Scan for the cell matching the given text and deliver its [X, Y] coordinate at center. 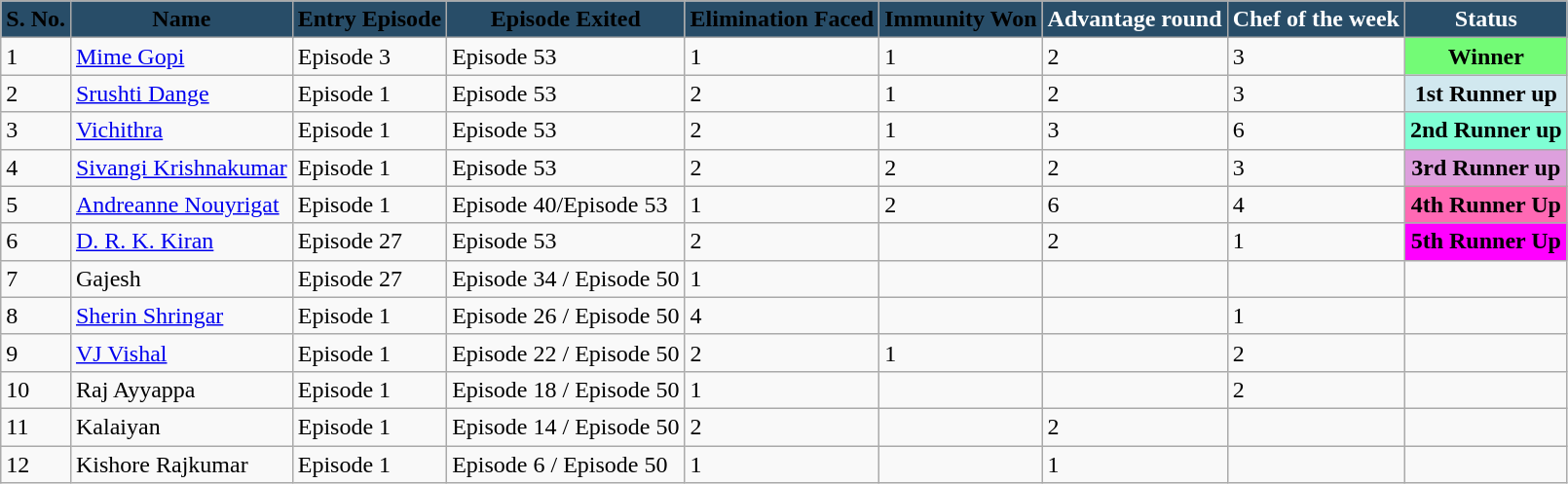
Episode 40/Episode 53 [566, 205]
Episode 6 / Episode 50 [566, 465]
Episode 14 / Episode 50 [566, 427]
Mime Gopi [181, 56]
Raj Ayyappa [181, 390]
2nd Runner up [1486, 130]
S. No. [36, 19]
8 [36, 316]
Kalaiyan [181, 427]
Kishore Rajkumar [181, 465]
10 [36, 390]
VJ Vishal [181, 353]
Status [1486, 19]
3rd Runner up [1486, 168]
4th Runner Up [1486, 205]
Chef of the week [1316, 19]
9 [36, 353]
Episode 22 / Episode 50 [566, 353]
Winner [1486, 56]
5 [36, 205]
D. R. K. Kiran [181, 242]
12 [36, 465]
7 [36, 279]
Name [181, 19]
Entry Episode [369, 19]
Vichithra [181, 130]
Episode Exited [566, 19]
Advantage round [1135, 19]
Andreanne Nouyrigat [181, 205]
Episode 18 / Episode 50 [566, 390]
Elimination Faced [782, 19]
Episode 3 [369, 56]
5th Runner Up [1486, 242]
Srushti Dange [181, 93]
Episode 34 / Episode 50 [566, 279]
Episode 26 / Episode 50 [566, 316]
Immunity Won [960, 19]
Sivangi Krishnakumar [181, 168]
1st Runner up [1486, 93]
11 [36, 427]
Gajesh [181, 279]
Sherin Shringar [181, 316]
